Provide the [x, y] coordinate of the cell's center where the given text is located.  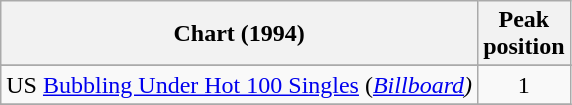
Peakposition [524, 34]
1 [524, 85]
Chart (1994) [240, 34]
US Bubbling Under Hot 100 Singles (Billboard) [240, 85]
